Search for the cell housing the specified text and yield its (X, Y) center coordinate. 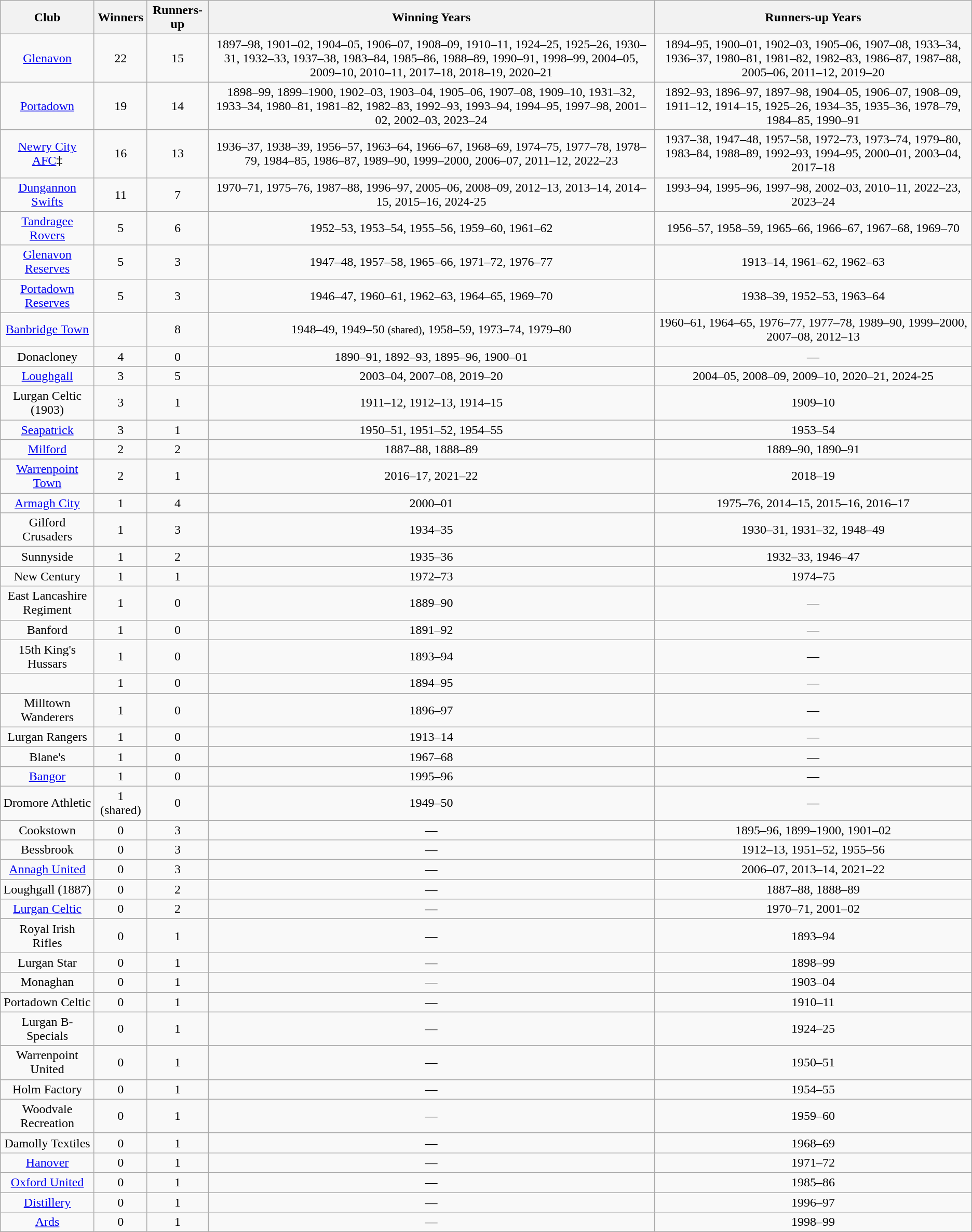
1903–04 (813, 982)
Glenavon Reserves (48, 262)
16 (120, 154)
Lurgan B-Specials (48, 1029)
1890–91, 1892–93, 1895–96, 1900–01 (431, 356)
22 (120, 58)
2003–04, 2007–08, 2019–20 (431, 376)
Cookstown (48, 830)
1895–96, 1899–1900, 1901–02 (813, 830)
1946–47, 1960–61, 1962–63, 1964–65, 1969–70 (431, 296)
1974–75 (813, 576)
Tandragee Rovers (48, 228)
1985–86 (813, 1182)
1936–37, 1938–39, 1956–57, 1963–64, 1966–67, 1968–69, 1974–75, 1977–78, 1978–79, 1984–85, 1986–87, 1989–90, 1999–2000, 2006–07, 2011–12, 2022–23 (431, 154)
Portadown Celtic (48, 1002)
2018–19 (813, 477)
1956–57, 1958–59, 1965–66, 1966–67, 1967–68, 1969–70 (813, 228)
1910–11 (813, 1002)
Ards (48, 1222)
Monaghan (48, 982)
1950–51 (813, 1062)
1970–71, 1975–76, 1987–88, 1996–97, 2005–06, 2008–09, 2012–13, 2013–14, 2014–15, 2015–16, 2024-25 (431, 194)
1934–35 (431, 530)
1912–13, 1951–52, 1955–56 (813, 850)
1952–53, 1953–54, 1955–56, 1959–60, 1961–62 (431, 228)
7 (178, 194)
1959–60 (813, 1116)
1889–90, 1890–91 (813, 450)
Gilford Crusaders (48, 530)
Warrenpoint United (48, 1062)
Blane's (48, 756)
1937–38, 1947–48, 1957–58, 1972–73, 1973–74, 1979–80, 1983–84, 1988–89, 1992–93, 1994–95, 2000–01, 2003–04, 2017–18 (813, 154)
Newry City AFC‡ (48, 154)
1930–31, 1931–32, 1948–49 (813, 530)
Lurgan Celtic (48, 909)
Royal Irish Rifles (48, 936)
1996–97 (813, 1202)
Armagh City (48, 503)
1935–36 (431, 557)
Portadown (48, 106)
Bessbrook (48, 850)
East Lancashire Regiment (48, 603)
2000–01 (431, 503)
Hanover (48, 1162)
Banbridge Town (48, 329)
1889–90 (431, 603)
Winning Years (431, 18)
1972–73 (431, 576)
1911–12, 1912–13, 1914–15 (431, 403)
Winners (120, 18)
2004–05, 2008–09, 2009–10, 2020–21, 2024-25 (813, 376)
Damolly Textiles (48, 1143)
1 (shared) (120, 803)
15th King's Hussars (48, 656)
1995–96 (431, 776)
Oxford United (48, 1182)
1924–25 (813, 1029)
1891–92 (431, 630)
New Century (48, 576)
Distillery (48, 1202)
Dungannon Swifts (48, 194)
1896–97 (431, 710)
19 (120, 106)
1932–33, 1946–47 (813, 557)
Runners-up (178, 18)
Woodvale Recreation (48, 1116)
14 (178, 106)
Lurgan Celtic (1903) (48, 403)
2016–17, 2021–22 (431, 477)
1993–94, 1995–96, 1997–98, 2002–03, 2010–11, 2022–23, 2023–24 (813, 194)
Glenavon (48, 58)
1998–99 (813, 1222)
6 (178, 228)
Runners-up Years (813, 18)
1960–61, 1964–65, 1976–77, 1977–78, 1989–90, 1999–2000, 2007–08, 2012–13 (813, 329)
2006–07, 2013–14, 2021–22 (813, 870)
Portadown Reserves (48, 296)
Donacloney (48, 356)
1970–71, 2001–02 (813, 909)
1898–99 (813, 963)
1909–10 (813, 403)
1968–69 (813, 1143)
1948–49, 1949–50 (shared), 1958–59, 1973–74, 1979–80 (431, 329)
13 (178, 154)
1953–54 (813, 429)
1894–95, 1900–01, 1902–03, 1905–06, 1907–08, 1933–34, 1936–37, 1980–81, 1981–82, 1982–83, 1986–87, 1987–88, 2005–06, 2011–12, 2019–20 (813, 58)
1913–14, 1961–62, 1962–63 (813, 262)
Sunnyside (48, 557)
Annagh United (48, 870)
1913–14 (431, 737)
Loughgall (48, 376)
1894–95 (431, 683)
1947–48, 1957–58, 1965–66, 1971–72, 1976–77 (431, 262)
1892–93, 1896–97, 1897–98, 1904–05, 1906–07, 1908–09, 1911–12, 1914–15, 1925–26, 1934–35, 1935–36, 1978–79, 1984–85, 1990–91 (813, 106)
Holm Factory (48, 1089)
Banford (48, 630)
1971–72 (813, 1162)
1938–39, 1952–53, 1963–64 (813, 296)
11 (120, 194)
Dromore Athletic (48, 803)
Club (48, 18)
8 (178, 329)
Lurgan Rangers (48, 737)
15 (178, 58)
1954–55 (813, 1089)
1949–50 (431, 803)
Lurgan Star (48, 963)
Warrenpoint Town (48, 477)
Bangor (48, 776)
1950–51, 1951–52, 1954–55 (431, 429)
Seapatrick (48, 429)
1967–68 (431, 756)
Milford (48, 450)
Milltown Wanderers (48, 710)
Loughgall (1887) (48, 889)
1975–76, 2014–15, 2015–16, 2016–17 (813, 503)
